Return the [x, y] coordinate for the center point of the cell that contains the specified text.  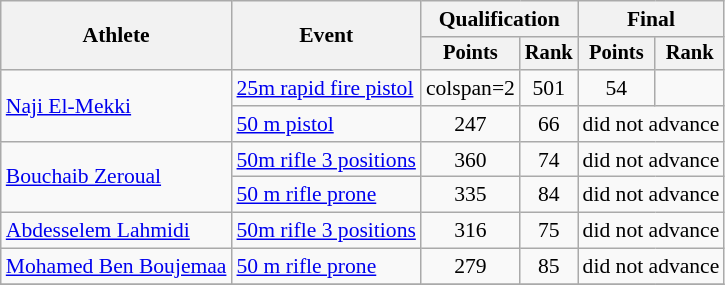
Mohamed Ben Boujemaa [116, 267]
Qualification [500, 19]
54 [616, 88]
74 [549, 160]
335 [470, 195]
84 [549, 195]
66 [549, 124]
247 [470, 124]
Bouchaib Zeroual [116, 178]
Naji El-Mekki [116, 106]
Athlete [116, 36]
Event [326, 36]
50 m pistol [326, 124]
501 [549, 88]
colspan=2 [470, 88]
85 [549, 267]
279 [470, 267]
Final [652, 19]
Abdesselem Lahmidi [116, 231]
75 [549, 231]
316 [470, 231]
360 [470, 160]
25m rapid fire pistol [326, 88]
